Capture the cell that displays the provided text and extract its (x, y) central coordinate. 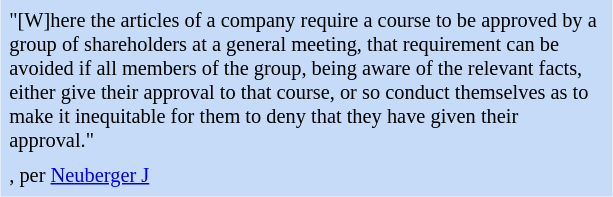
, per Neuberger J (306, 176)
